Search for the cell housing the specified text and yield its [X, Y] center coordinate. 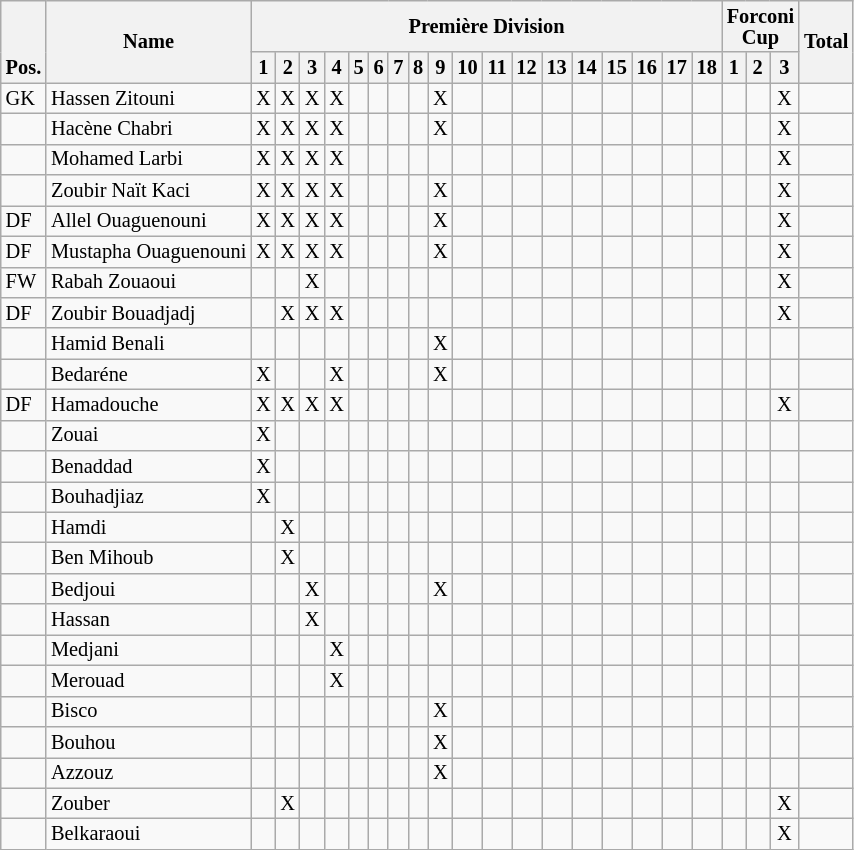
Benaddad [148, 466]
Belkaraoui [148, 834]
12 [527, 68]
Hamid Benali [148, 344]
9 [440, 68]
8 [418, 68]
18 [707, 68]
Medjani [148, 650]
Pos. [24, 41]
Mohamed Larbi [148, 160]
6 [379, 68]
Zouber [148, 804]
Première Division [486, 26]
7 [398, 68]
5 [359, 68]
Ben Mihoub [148, 558]
11 [498, 68]
Hassen Zitouni [148, 98]
Total [826, 41]
Hacène Chabri [148, 128]
Hamadouche [148, 404]
Hassan [148, 620]
FW [24, 282]
10 [468, 68]
13 [557, 68]
16 [647, 68]
Bouhadjiaz [148, 496]
Bedaréne [148, 374]
Bedjoui [148, 588]
Rabah Zouaoui [148, 282]
Allel Ouaguenouni [148, 220]
Bisco [148, 712]
Zoubir Naït Kaci [148, 190]
Bouhou [148, 742]
4 [336, 68]
Zoubir Bouadjadj [148, 312]
15 [617, 68]
Hamdi [148, 528]
Forconi Cup [760, 26]
14 [587, 68]
GK [24, 98]
Zouai [148, 436]
Azzouz [148, 772]
17 [677, 68]
Merouad [148, 680]
Name [148, 41]
Mustapha Ouaguenouni [148, 252]
